Search for the cell housing the specified text and yield its (X, Y) center coordinate. 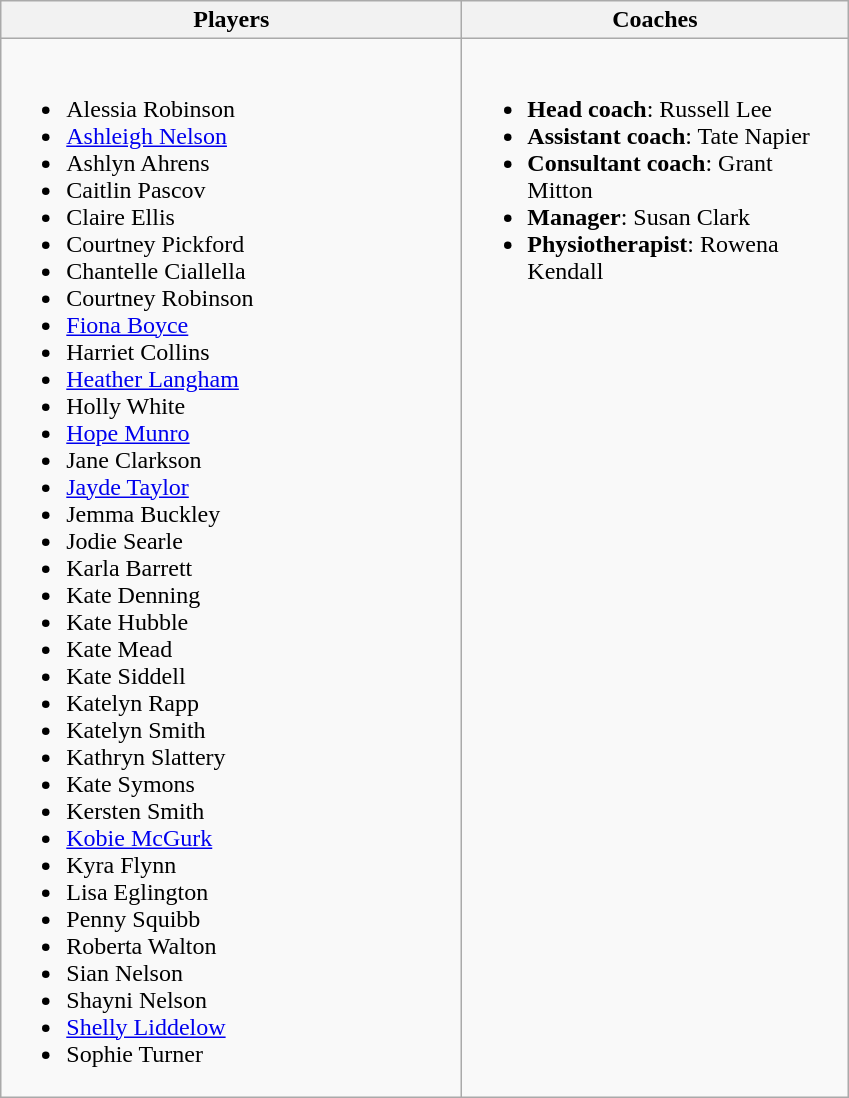
Head coach: Russell LeeAssistant coach: Tate NapierConsultant coach: Grant MittonManager: Susan ClarkPhysiotherapist: Rowena Kendall (655, 568)
Coaches (655, 20)
Players (232, 20)
